Output the [x, y] coordinate of the center of the cell containing the given text.  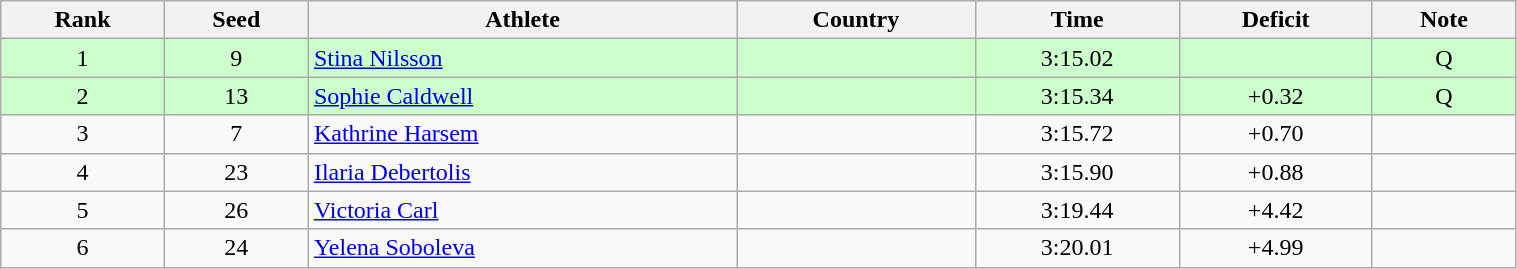
9 [236, 58]
6 [83, 248]
Athlete [522, 20]
Ilaria Debertolis [522, 172]
2 [83, 96]
7 [236, 134]
+0.70 [1276, 134]
26 [236, 210]
Rank [83, 20]
3:15.34 [1077, 96]
+0.88 [1276, 172]
4 [83, 172]
23 [236, 172]
3 [83, 134]
13 [236, 96]
Seed [236, 20]
Victoria Carl [522, 210]
3:15.72 [1077, 134]
Deficit [1276, 20]
Stina Nilsson [522, 58]
5 [83, 210]
Sophie Caldwell [522, 96]
3:19.44 [1077, 210]
Country [856, 20]
24 [236, 248]
+4.42 [1276, 210]
3:20.01 [1077, 248]
3:15.90 [1077, 172]
Time [1077, 20]
Yelena Soboleva [522, 248]
1 [83, 58]
3:15.02 [1077, 58]
+4.99 [1276, 248]
Kathrine Harsem [522, 134]
+0.32 [1276, 96]
Note [1444, 20]
